Provide the (x, y) coordinate of the cell's center where the given text is located.  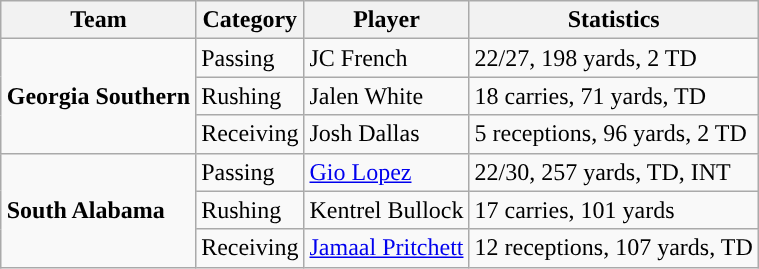
Team (98, 20)
Statistics (614, 20)
12 receptions, 107 yards, TD (614, 248)
JC French (386, 58)
Gio Lopez (386, 172)
South Alabama (98, 210)
5 receptions, 96 yards, 2 TD (614, 134)
18 carries, 71 yards, TD (614, 96)
Jamaal Pritchett (386, 248)
Category (250, 20)
22/27, 198 yards, 2 TD (614, 58)
Player (386, 20)
Kentrel Bullock (386, 210)
22/30, 257 yards, TD, INT (614, 172)
17 carries, 101 yards (614, 210)
Josh Dallas (386, 134)
Georgia Southern (98, 96)
Jalen White (386, 96)
